Output the [x, y] coordinate of the center of the cell containing the given text.  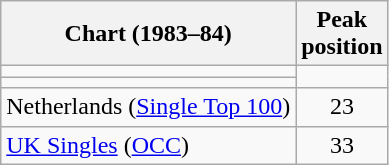
Peakposition [342, 34]
33 [342, 145]
23 [342, 107]
UK Singles (OCC) [148, 145]
Chart (1983–84) [148, 34]
Netherlands (Single Top 100) [148, 107]
